Provide the [X, Y] coordinate of the cell's center where the given text is located.  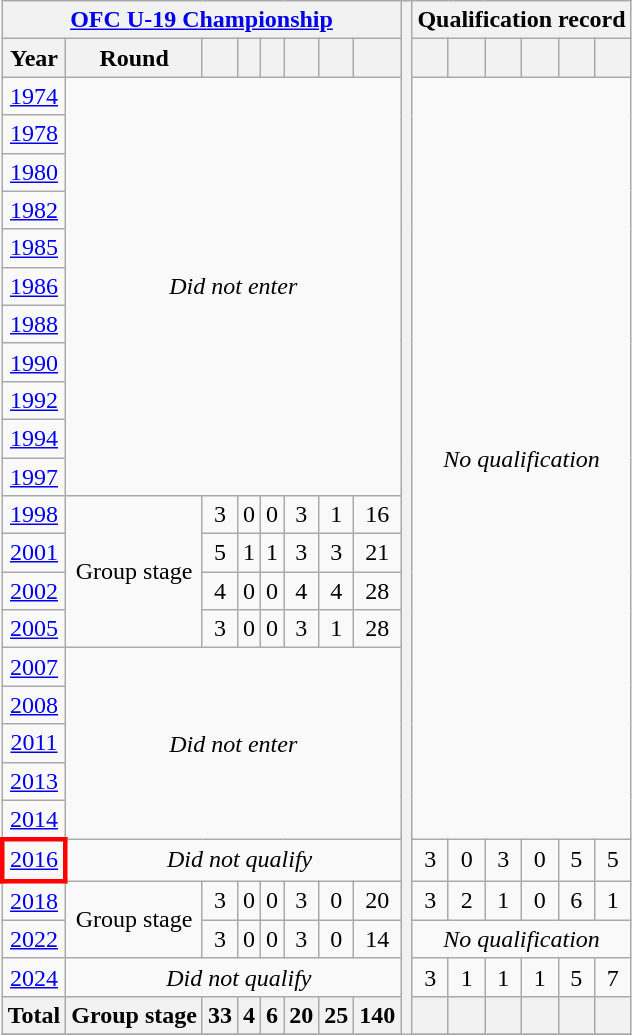
140 [378, 1015]
2022 [34, 939]
2001 [34, 553]
14 [378, 939]
Year [34, 58]
1982 [34, 210]
33 [220, 1015]
Round [134, 58]
25 [336, 1015]
1986 [34, 286]
1998 [34, 515]
2014 [34, 820]
1990 [34, 362]
16 [378, 515]
2002 [34, 591]
1978 [34, 134]
1988 [34, 324]
OFC U-19 Championship [202, 20]
2016 [34, 860]
2011 [34, 743]
2 [466, 901]
2024 [34, 977]
Qualification record [522, 20]
2008 [34, 705]
1974 [34, 96]
Total [34, 1015]
2013 [34, 781]
2018 [34, 901]
1992 [34, 400]
21 [378, 553]
1980 [34, 172]
2005 [34, 629]
7 [614, 977]
1985 [34, 248]
2007 [34, 667]
1997 [34, 477]
1994 [34, 438]
